Locate the cell with the specified text and output its [x, y] center coordinate. 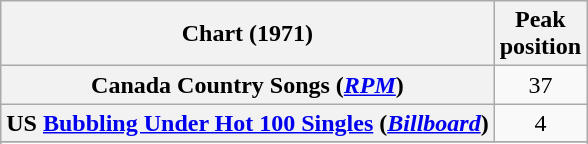
Peak position [540, 34]
Canada Country Songs (RPM) [248, 85]
4 [540, 123]
37 [540, 85]
Chart (1971) [248, 34]
US Bubbling Under Hot 100 Singles (Billboard) [248, 123]
